Output the [x, y] coordinate of the center of the cell containing the given text.  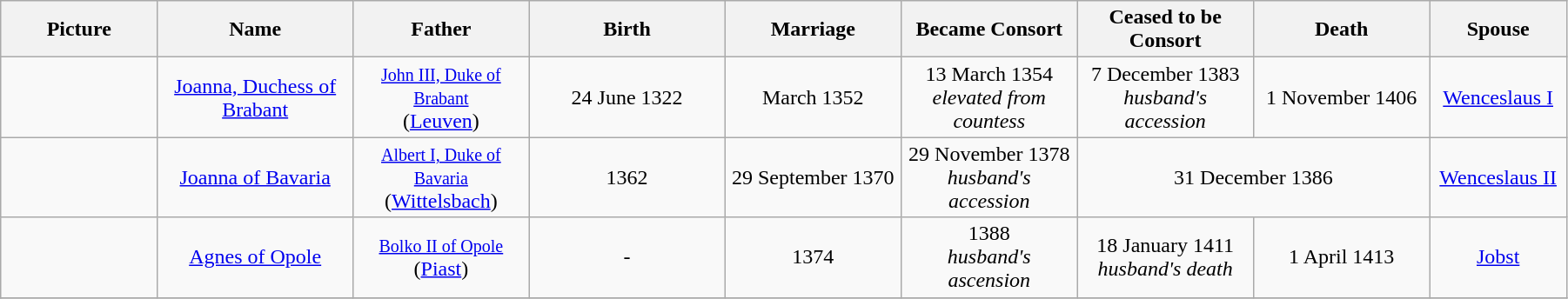
Ceased to be Consort [1165, 30]
Name [256, 30]
Birth [627, 30]
Agnes of Opole [256, 257]
29 September 1370 [813, 177]
March 1352 [813, 97]
Joanna of Bavaria [256, 177]
13 March 1354elevated from countess [989, 97]
29 November 1378husband's accession [989, 177]
Death [1341, 30]
Joanna, Duchess of Brabant [256, 97]
Wenceslaus II [1498, 177]
1374 [813, 257]
Marriage [813, 30]
1362 [627, 177]
1 April 1413 [1341, 257]
Picture [79, 30]
1 November 1406 [1341, 97]
- [627, 257]
Jobst [1498, 257]
Became Consort [989, 30]
18 January 1411husband's death [1165, 257]
24 June 1322 [627, 97]
Albert I, Duke of Bavaria(Wittelsbach) [441, 177]
John III, Duke of Brabant(Leuven) [441, 97]
7 December 1383husband's accession [1165, 97]
1388husband's ascension [989, 257]
31 December 1386 [1253, 177]
Spouse [1498, 30]
Bolko II of Opole(Piast) [441, 257]
Wenceslaus I [1498, 97]
Father [441, 30]
